For the text-containing cell, return its midpoint in (x, y) coordinate format. 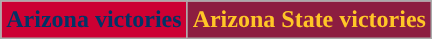
Arizona State victories (309, 20)
Arizona victories (94, 20)
